Return the [X, Y] coordinate for the center point of the cell that contains the specified text.  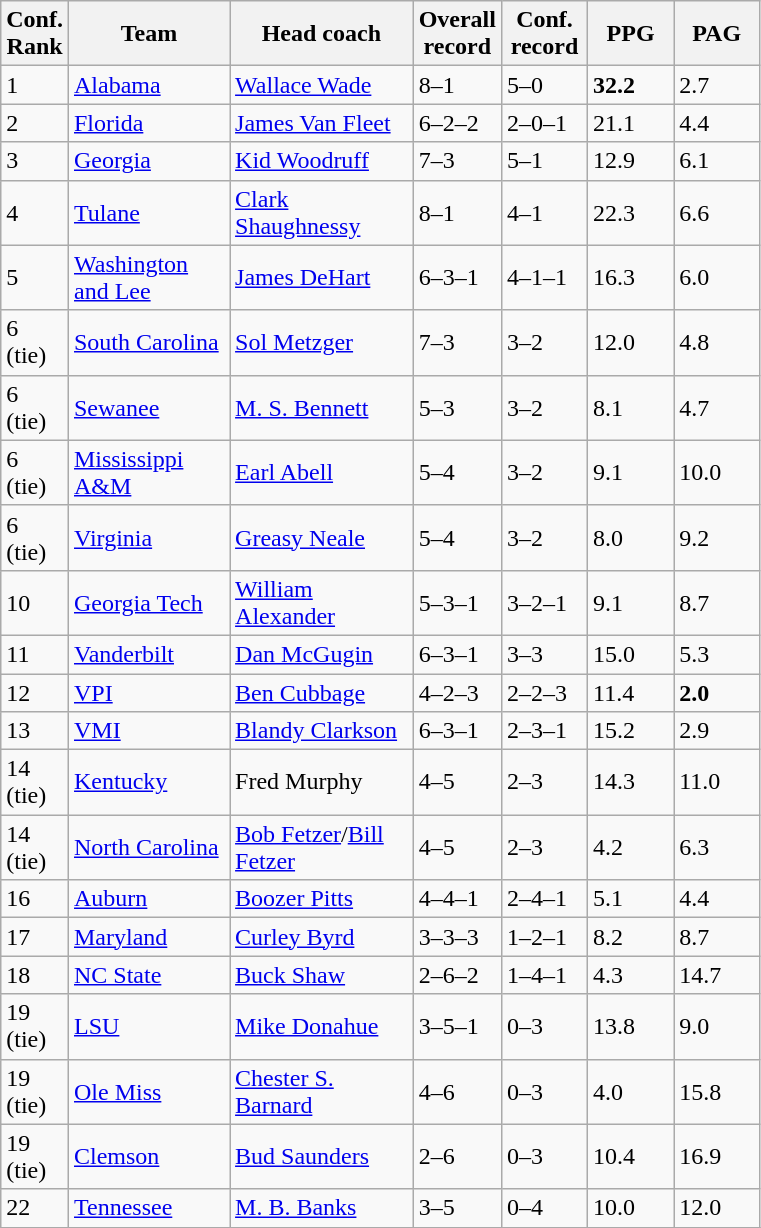
2.9 [717, 731]
11.0 [717, 782]
Curley Byrd [322, 937]
Greasy Neale [322, 538]
4–6 [457, 1092]
8.1 [631, 408]
4.0 [631, 1092]
6.3 [717, 848]
Washington and Lee [148, 278]
0–4 [544, 1208]
Bud Saunders [322, 1156]
Maryland [148, 937]
2–0–1 [544, 123]
Florida [148, 123]
14.3 [631, 782]
17 [35, 937]
2 [35, 123]
15.0 [631, 654]
13 [35, 731]
5.3 [717, 654]
Kid Woodruff [322, 161]
1–4–1 [544, 975]
Mississippi A&M [148, 472]
6–2–2 [457, 123]
Tennessee [148, 1208]
3–5–1 [457, 1026]
15.2 [631, 731]
21.1 [631, 123]
12.9 [631, 161]
10 [35, 602]
18 [35, 975]
22 [35, 1208]
4–4–1 [457, 899]
3 [35, 161]
8.2 [631, 937]
5–1 [544, 161]
Earl Abell [322, 472]
32.2 [631, 85]
M. S. Bennett [322, 408]
2.7 [717, 85]
6.6 [717, 212]
Team [148, 34]
Alabama [148, 85]
VPI [148, 693]
Ben Cubbage [322, 693]
3–2–1 [544, 602]
5–3–1 [457, 602]
William Alexander [322, 602]
Overall record [457, 34]
11 [35, 654]
5 [35, 278]
Tulane [148, 212]
Blandy Clarkson [322, 731]
5.1 [631, 899]
NC State [148, 975]
Virginia [148, 538]
4.3 [631, 975]
LSU [148, 1026]
14.7 [717, 975]
Sol Metzger [322, 342]
Mike Donahue [322, 1026]
James DeHart [322, 278]
Wallace Wade [322, 85]
2–4–1 [544, 899]
13.8 [631, 1026]
16.3 [631, 278]
4–2–3 [457, 693]
Kentucky [148, 782]
Dan McGugin [322, 654]
Georgia Tech [148, 602]
VMI [148, 731]
5–3 [457, 408]
South Carolina [148, 342]
2–6–2 [457, 975]
9.0 [717, 1026]
Buck Shaw [322, 975]
12 [35, 693]
6.1 [717, 161]
North Carolina [148, 848]
M. B. Banks [322, 1208]
Conf. record [544, 34]
2.0 [717, 693]
6.0 [717, 278]
4.7 [717, 408]
1–2–1 [544, 937]
4–1–1 [544, 278]
Fred Murphy [322, 782]
4.2 [631, 848]
1 [35, 85]
Sewanee [148, 408]
10.4 [631, 1156]
Boozer Pitts [322, 899]
22.3 [631, 212]
3–3 [544, 654]
9.2 [717, 538]
4.8 [717, 342]
Clemson [148, 1156]
Conf. Rank [35, 34]
Bob Fetzer/Bill Fetzer [322, 848]
8.0 [631, 538]
16 [35, 899]
Clark Shaughnessy [322, 212]
Auburn [148, 899]
PAG [717, 34]
James Van Fleet [322, 123]
Ole Miss [148, 1092]
3–3–3 [457, 937]
Head coach [322, 34]
5–0 [544, 85]
Vanderbilt [148, 654]
Georgia [148, 161]
16.9 [717, 1156]
11.4 [631, 693]
2–6 [457, 1156]
PPG [631, 34]
15.8 [717, 1092]
4–1 [544, 212]
4 [35, 212]
3–5 [457, 1208]
2–2–3 [544, 693]
2–3–1 [544, 731]
Chester S. Barnard [322, 1092]
